Return (x, y) of the center of cell containing provided text 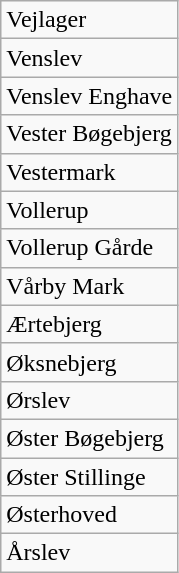
Årslev (90, 553)
Vollerup (90, 210)
Vester Bøgebjerg (90, 134)
Østerhoved (90, 515)
Vejlager (90, 20)
Ærtebjerg (90, 324)
Ørslev (90, 400)
Øster Bøgebjerg (90, 438)
Venslev Enghave (90, 96)
Øster Stillinge (90, 477)
Vårby Mark (90, 286)
Vollerup Gårde (90, 248)
Vestermark (90, 172)
Venslev (90, 58)
Øksnebjerg (90, 362)
